Detect which cell encompasses the target text, then output its [X, Y] center coordinate. 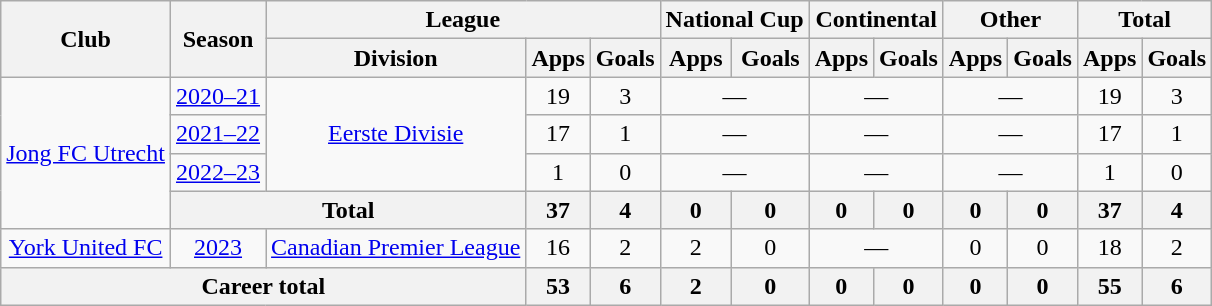
Division [396, 58]
League [463, 20]
Other [1010, 20]
Career total [264, 286]
2020–21 [218, 96]
Canadian Premier League [396, 248]
2023 [218, 248]
53 [558, 286]
Season [218, 39]
York United FC [86, 248]
Eerste Divisie [396, 134]
55 [1109, 286]
Jong FC Utrecht [86, 153]
Club [86, 39]
2022–23 [218, 172]
National Cup [734, 20]
Continental [876, 20]
2021–22 [218, 134]
16 [558, 248]
18 [1109, 248]
